Determine the (X, Y) coordinate at the center of the cell enclosing the given text.  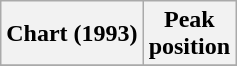
Peakposition (189, 34)
Chart (1993) (72, 34)
